Return [X, Y] of the center of cell containing provided text 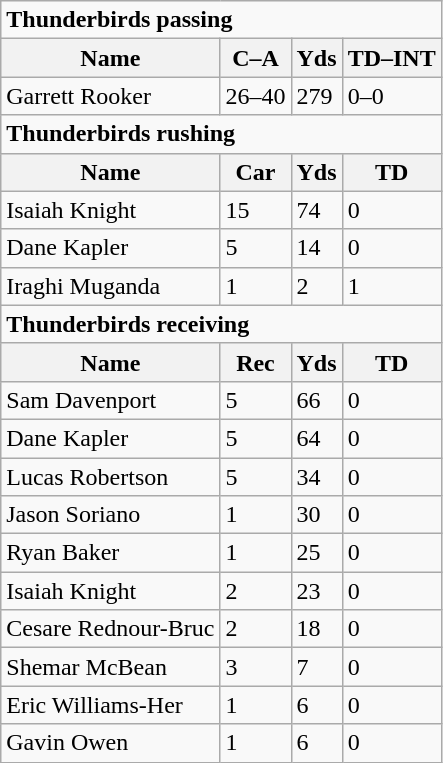
Thunderbirds passing [221, 20]
C–A [256, 58]
18 [316, 629]
Lucas Robertson [110, 477]
Garrett Rooker [110, 96]
Car [256, 172]
Jason Soriano [110, 515]
Eric Williams-Her [110, 705]
Gavin Owen [110, 743]
26–40 [256, 96]
34 [316, 477]
14 [316, 248]
Cesare Rednour-Bruc [110, 629]
TD–INT [392, 58]
25 [316, 553]
74 [316, 210]
Rec [256, 362]
Shemar McBean [110, 667]
Ryan Baker [110, 553]
66 [316, 400]
Thunderbirds rushing [221, 134]
Iraghi Muganda [110, 286]
30 [316, 515]
3 [256, 667]
279 [316, 96]
7 [316, 667]
23 [316, 591]
Sam Davenport [110, 400]
64 [316, 438]
Thunderbirds receiving [221, 324]
15 [256, 210]
0–0 [392, 96]
